Provide the [X, Y] coordinate of the cell's center where the given text is located.  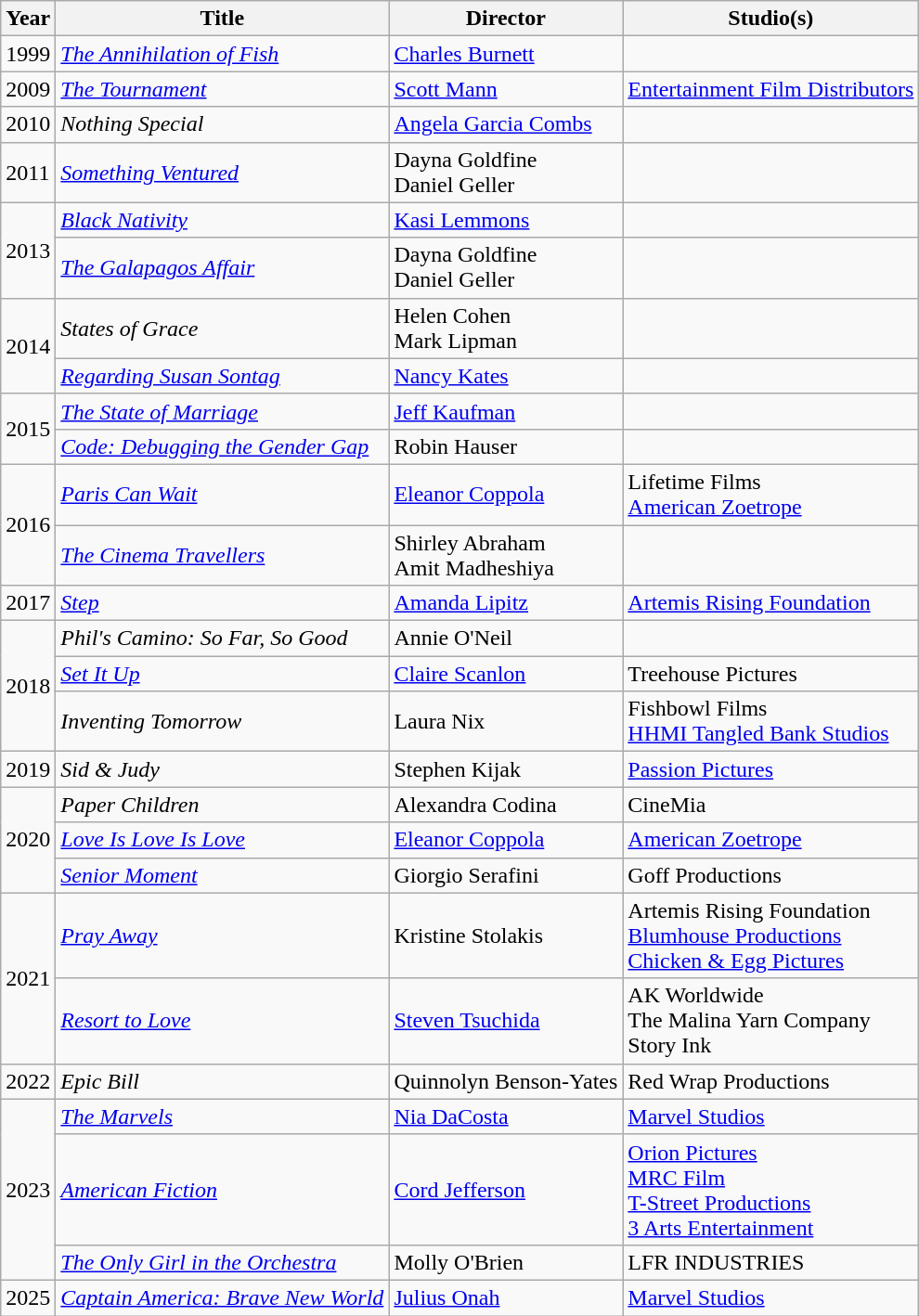
2009 [28, 89]
LFR INDUSTRIES [770, 1262]
Phil's Camino: So Far, So Good [223, 639]
1999 [28, 54]
Scott Mann [506, 89]
Lifetime FilmsAmerican Zoetrope [770, 494]
Black Nativity [223, 220]
The Galapagos Affair [223, 267]
Code: Debugging the Gender Gap [223, 446]
Nothing Special [223, 124]
2018 [28, 687]
Stephen Kijak [506, 769]
2016 [28, 524]
Artemis Rising FoundationBlumhouse ProductionsChicken & Egg Pictures [770, 935]
Pray Away [223, 935]
Paris Can Wait [223, 494]
CineMia [770, 805]
Fishbowl FilmsHHMI Tangled Bank Studios [770, 722]
2022 [28, 1081]
The Only Girl in the Orchestra [223, 1262]
Goff Productions [770, 875]
The Cinema Travellers [223, 555]
Giorgio Serafini [506, 875]
Passion Pictures [770, 769]
Sid & Judy [223, 769]
Quinnolyn Benson-Yates [506, 1081]
The State of Marriage [223, 411]
2017 [28, 603]
Inventing Tomorrow [223, 722]
Set It Up [223, 674]
Amanda Lipitz [506, 603]
American Zoetrope [770, 840]
Epic Bill [223, 1081]
2013 [28, 251]
2023 [28, 1190]
Studio(s) [770, 19]
Shirley AbrahamAmit Madheshiya [506, 555]
States of Grace [223, 329]
2011 [28, 173]
American Fiction [223, 1190]
Charles Burnett [506, 54]
Resort to Love [223, 1021]
2020 [28, 840]
Something Ventured [223, 173]
Helen CohenMark Lipman [506, 329]
The Tournament [223, 89]
Kasi Lemmons [506, 220]
Kristine Stolakis [506, 935]
Claire Scanlon [506, 674]
Red Wrap Productions [770, 1081]
The Marvels [223, 1116]
Nancy Kates [506, 376]
Regarding Susan Sontag [223, 376]
Treehouse Pictures [770, 674]
Love Is Love Is Love [223, 840]
2019 [28, 769]
2014 [28, 345]
Title [223, 19]
Cord Jefferson [506, 1190]
AK WorldwideThe Malina Yarn CompanyStory Ink [770, 1021]
Molly O'Brien [506, 1262]
Entertainment Film Distributors [770, 89]
Step [223, 603]
Annie O'Neil [506, 639]
Steven Tsuchida [506, 1021]
2015 [28, 429]
Director [506, 19]
Paper Children [223, 805]
Captain America: Brave New World [223, 1297]
Orion PicturesMRC FilmT-Street Productions3 Arts Entertainment [770, 1190]
Robin Hauser [506, 446]
Jeff Kaufman [506, 411]
Year [28, 19]
2025 [28, 1297]
Julius Onah [506, 1297]
Alexandra Codina [506, 805]
Nia DaCosta [506, 1116]
The Annihilation of Fish [223, 54]
Senior Moment [223, 875]
2021 [28, 978]
Laura Nix [506, 722]
2010 [28, 124]
Artemis Rising Foundation [770, 603]
Angela Garcia Combs [506, 124]
